Determine the [X, Y] coordinate at the center of the cell enclosing the given text.  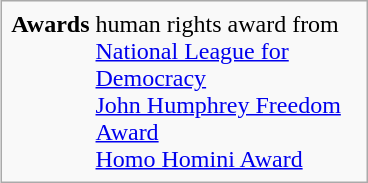
human rights award from National League for DemocracyJohn Humphrey Freedom AwardHomo Homini Award [226, 92]
Awards [50, 92]
